Search for the cell housing the specified text and yield its [x, y] center coordinate. 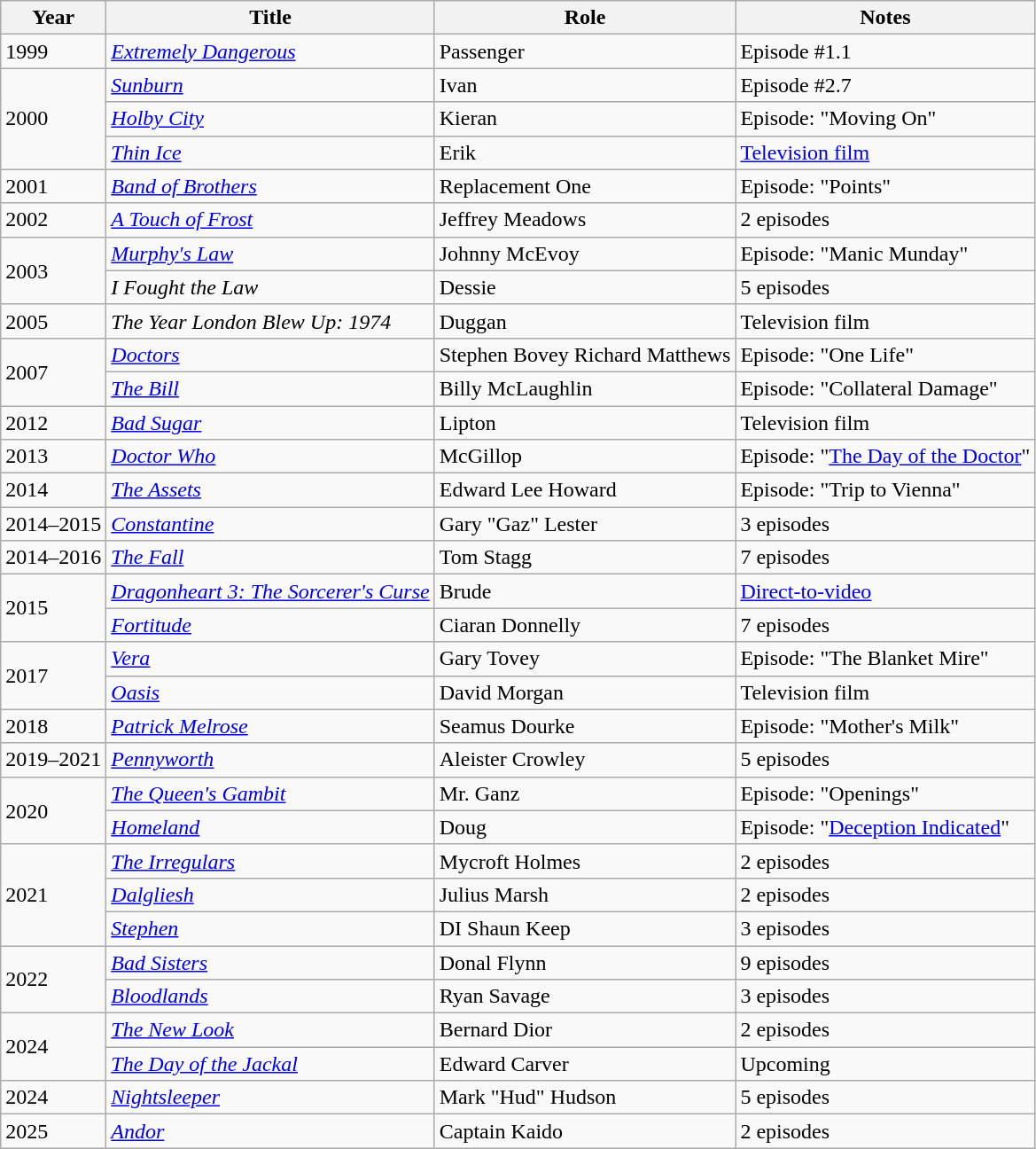
Ivan [585, 85]
Episode: "Mother's Milk" [885, 726]
Doctors [270, 355]
Doug [585, 827]
Erik [585, 152]
The New Look [270, 1030]
Captain Kaido [585, 1131]
Episode: "Openings" [885, 793]
2003 [53, 270]
Donal Flynn [585, 962]
Passenger [585, 51]
The Assets [270, 490]
2002 [53, 220]
Extremely Dangerous [270, 51]
The Irregulars [270, 861]
Episode: "Points" [885, 186]
A Touch of Frost [270, 220]
The Bill [270, 388]
Role [585, 18]
Doctor Who [270, 457]
2021 [53, 895]
Stephen Bovey Richard Matthews [585, 355]
2001 [53, 186]
McGillop [585, 457]
Duggan [585, 321]
1999 [53, 51]
Dragonheart 3: The Sorcerer's Curse [270, 591]
Episode: "The Day of the Doctor" [885, 457]
Billy McLaughlin [585, 388]
David Morgan [585, 692]
Lipton [585, 423]
Stephen [270, 928]
Episode: "Collateral Damage" [885, 388]
Pennyworth [270, 760]
Episode: "The Blanket Mire" [885, 659]
2000 [53, 119]
The Queen's Gambit [270, 793]
2017 [53, 676]
2012 [53, 423]
Edward Carver [585, 1064]
Patrick Melrose [270, 726]
2018 [53, 726]
Gary "Gaz" Lester [585, 524]
Constantine [270, 524]
2013 [53, 457]
Nightsleeper [270, 1098]
Direct-to-video [885, 591]
Gary Tovey [585, 659]
DI Shaun Keep [585, 928]
Upcoming [885, 1064]
I Fought the Law [270, 287]
2019–2021 [53, 760]
Jeffrey Meadows [585, 220]
Dessie [585, 287]
Bad Sisters [270, 962]
Murphy's Law [270, 254]
The Fall [270, 558]
Holby City [270, 119]
Aleister Crowley [585, 760]
9 episodes [885, 962]
2007 [53, 371]
Julius Marsh [585, 895]
2015 [53, 608]
Mycroft Holmes [585, 861]
Johnny McEvoy [585, 254]
Tom Stagg [585, 558]
Title [270, 18]
Bad Sugar [270, 423]
Homeland [270, 827]
Edward Lee Howard [585, 490]
Sunburn [270, 85]
2014–2015 [53, 524]
Vera [270, 659]
Episode: "Deception Indicated" [885, 827]
2014–2016 [53, 558]
Ciaran Donnelly [585, 625]
Episode #2.7 [885, 85]
Band of Brothers [270, 186]
Year [53, 18]
Fortitude [270, 625]
Notes [885, 18]
2022 [53, 979]
Bernard Dior [585, 1030]
Ryan Savage [585, 997]
2020 [53, 810]
The Day of the Jackal [270, 1064]
Mr. Ganz [585, 793]
Thin Ice [270, 152]
Episode: "One Life" [885, 355]
Seamus Dourke [585, 726]
The Year London Blew Up: 1974 [270, 321]
Episode: "Manic Munday" [885, 254]
2014 [53, 490]
2025 [53, 1131]
Kieran [585, 119]
Bloodlands [270, 997]
Mark "Hud" Hudson [585, 1098]
Andor [270, 1131]
2005 [53, 321]
Brude [585, 591]
Dalgliesh [270, 895]
Episode #1.1 [885, 51]
Episode: "Trip to Vienna" [885, 490]
Replacement One [585, 186]
Episode: "Moving On" [885, 119]
Oasis [270, 692]
